Find where the given text appears and provide that cell's center as (X, Y) coordinate. 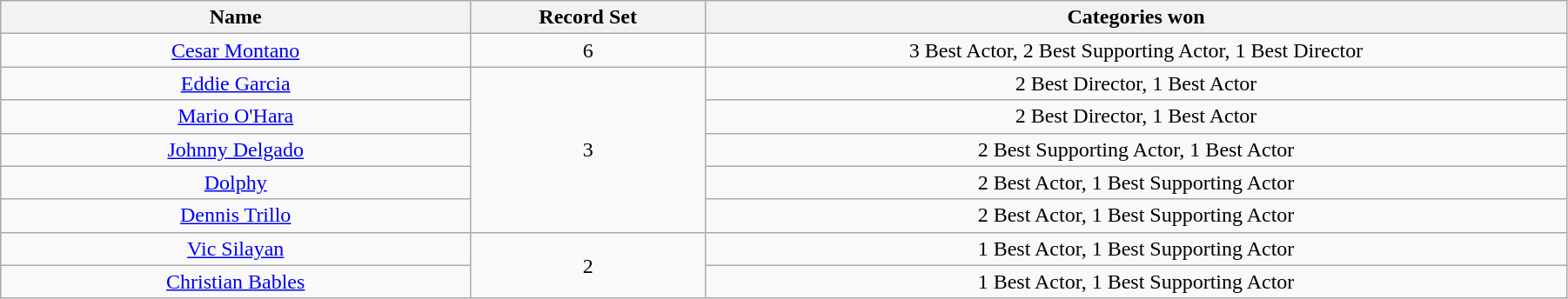
Johnny Delgado (236, 149)
6 (588, 50)
Record Set (588, 17)
Categories won (1136, 17)
3 Best Actor, 2 Best Supporting Actor, 1 Best Director (1136, 50)
Christian Bables (236, 282)
2 Best Supporting Actor, 1 Best Actor (1136, 149)
Dennis Trillo (236, 216)
Eddie Garcia (236, 83)
Vic Silayan (236, 249)
2 (588, 265)
Mario O'Hara (236, 116)
Cesar Montano (236, 50)
3 (588, 149)
Name (236, 17)
Dolphy (236, 183)
